For the text-containing cell, return its midpoint in [X, Y] coordinate format. 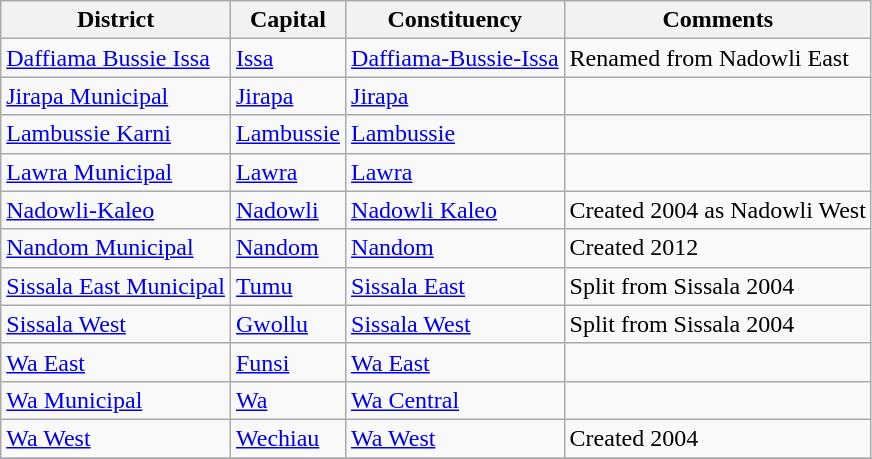
Capital [288, 20]
Tumu [288, 286]
Comments [718, 20]
Created 2004 as Nadowli West [718, 210]
Daffiama Bussie Issa [116, 58]
Sissala East Municipal [116, 286]
Wa [288, 400]
Issa [288, 58]
Gwollu [288, 324]
Funsi [288, 362]
Created 2012 [718, 248]
Wechiau [288, 438]
Constituency [456, 20]
Nadowli [288, 210]
Created 2004 [718, 438]
Nandom Municipal [116, 248]
Nadowli-Kaleo [116, 210]
Lambussie Karni [116, 134]
Wa Municipal [116, 400]
Renamed from Nadowli East [718, 58]
Sissala East [456, 286]
District [116, 20]
Nadowli Kaleo [456, 210]
Wa Central [456, 400]
Lawra Municipal [116, 172]
Daffiama-Bussie-Issa [456, 58]
Jirapa Municipal [116, 96]
